Return (x, y) of the center of cell containing provided text 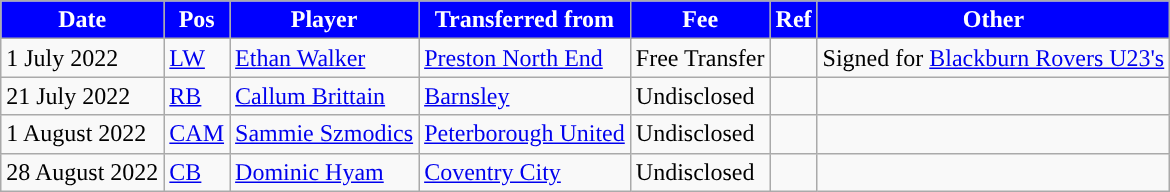
Other (994, 20)
Fee (700, 20)
CAM (197, 134)
Transferred from (525, 20)
Pos (197, 20)
Peterborough United (525, 134)
Callum Brittain (324, 96)
Free Transfer (700, 58)
LW (197, 58)
Dominic Hyam (324, 172)
RB (197, 96)
Barnsley (525, 96)
Preston North End (525, 58)
Sammie Szmodics (324, 134)
1 July 2022 (82, 58)
Ref (794, 20)
1 August 2022 (82, 134)
28 August 2022 (82, 172)
Date (82, 20)
Player (324, 20)
Signed for Blackburn Rovers U23's (994, 58)
Coventry City (525, 172)
Ethan Walker (324, 58)
CB (197, 172)
21 July 2022 (82, 96)
